Return (X, Y) of the center of cell containing provided text 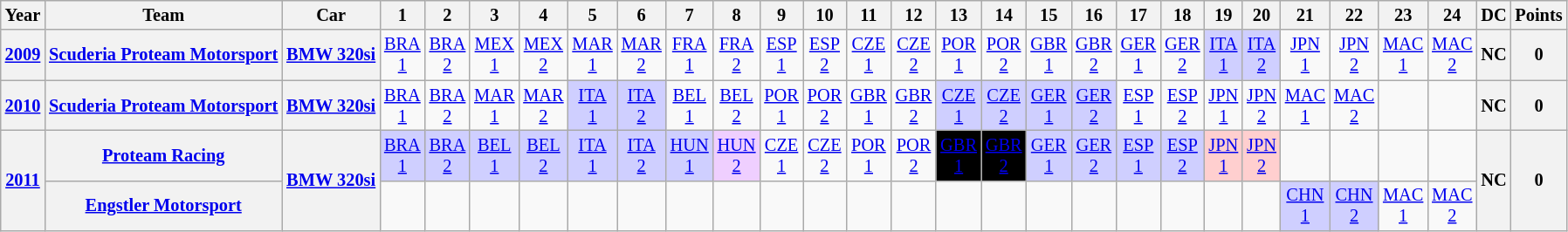
Engstler Motorsport (163, 206)
8 (737, 15)
18 (1182, 15)
10 (824, 15)
MEX1 (494, 55)
6 (642, 15)
2010 (23, 106)
2 (448, 15)
2009 (23, 55)
CHN2 (1354, 206)
15 (1049, 15)
23 (1403, 15)
21 (1305, 15)
14 (1004, 15)
FRA2 (737, 55)
19 (1223, 15)
DC (1493, 15)
16 (1094, 15)
22 (1354, 15)
9 (781, 15)
HUN2 (737, 155)
11 (869, 15)
2011 (23, 180)
Proteam Racing (163, 155)
Team (163, 15)
5 (592, 15)
FRA1 (690, 55)
HUN1 (690, 155)
13 (959, 15)
3 (494, 15)
Car (331, 15)
17 (1138, 15)
24 (1452, 15)
Year (23, 15)
7 (690, 15)
MEX2 (543, 55)
1 (402, 15)
4 (543, 15)
CHN1 (1305, 206)
12 (914, 15)
Points (1538, 15)
20 (1262, 15)
